Provide the [X, Y] coordinate of the cell's center where the given text is located.  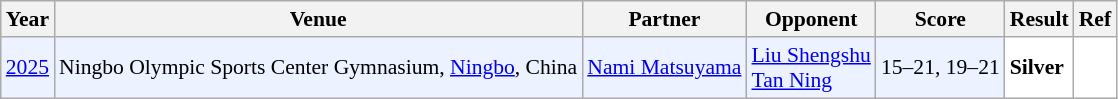
Liu Shengshu Tan Ning [810, 68]
Ningbo Olympic Sports Center Gymnasium, Ningbo, China [318, 68]
Ref [1095, 19]
Partner [664, 19]
Silver [1040, 68]
Opponent [810, 19]
Venue [318, 19]
Nami Matsuyama [664, 68]
Year [28, 19]
15–21, 19–21 [940, 68]
Score [940, 19]
2025 [28, 68]
Result [1040, 19]
